Provide the (x, y) coordinate of the cell's center where the given text is located.  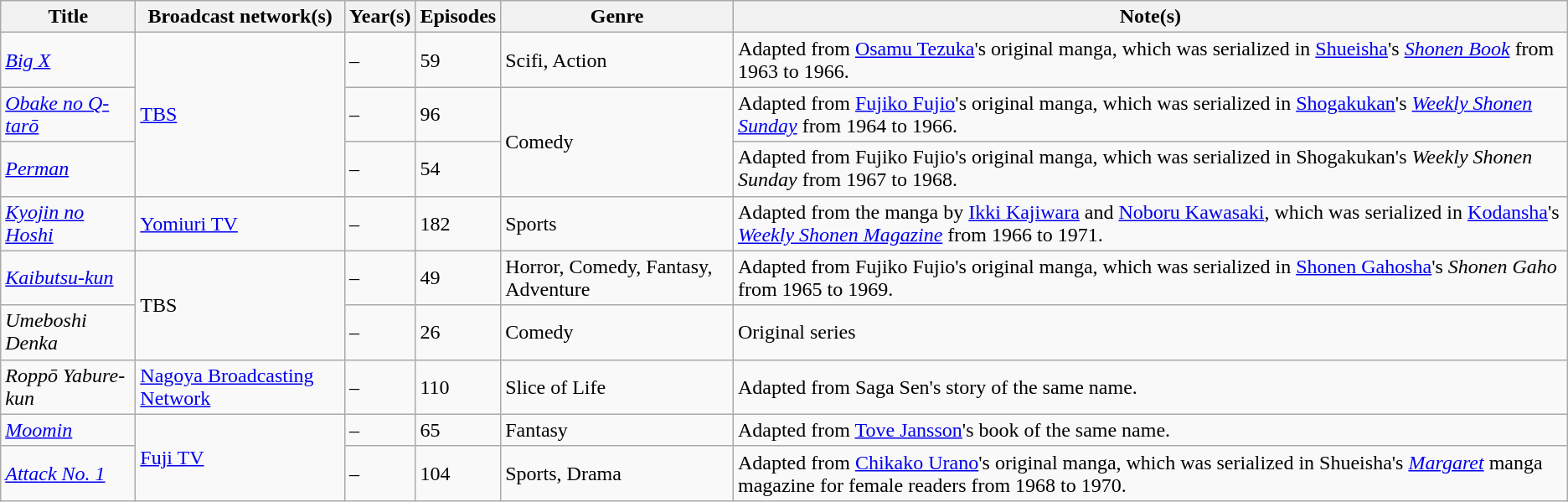
26 (458, 332)
Original series (1150, 332)
Adapted from Fujiko Fujio's original manga, which was serialized in Shonen Gahosha's Shonen Gaho from 1965 to 1969. (1150, 278)
Nagoya Broadcasting Network (240, 387)
Yomiuri TV (240, 223)
Slice of Life (617, 387)
49 (458, 278)
Adapted from Saga Sen's story of the same name. (1150, 387)
65 (458, 430)
Sports, Drama (617, 473)
104 (458, 473)
Adapted from the manga by Ikki Kajiwara and Noboru Kawasaki, which was serialized in Kodansha's Weekly Shonen Magazine from 1966 to 1971. (1150, 223)
110 (458, 387)
182 (458, 223)
Big X (69, 60)
Attack No. 1 (69, 473)
Genre (617, 17)
Obake no Q-tarō (69, 114)
Adapted from Fujiko Fujio's original manga, which was serialized in Shogakukan's Weekly Shonen Sunday from 1967 to 1968. (1150, 169)
Title (69, 17)
Adapted from Fujiko Fujio's original manga, which was serialized in Shogakukan's Weekly Shonen Sunday from 1964 to 1966. (1150, 114)
Adapted from Tove Jansson's book of the same name. (1150, 430)
Note(s) (1150, 17)
Episodes (458, 17)
Fantasy (617, 430)
Umeboshi Denka (69, 332)
96 (458, 114)
Fuji TV (240, 458)
Scifi, Action (617, 60)
Kaibutsu-kun (69, 278)
Adapted from Chikako Urano's original manga, which was serialized in Shueisha's Margaret manga magazine for female readers from 1968 to 1970. (1150, 473)
Kyojin no Hoshi (69, 223)
Broadcast network(s) (240, 17)
Adapted from Osamu Tezuka's original manga, which was serialized in Shueisha's Shonen Book from 1963 to 1966. (1150, 60)
Perman (69, 169)
Sports (617, 223)
59 (458, 60)
54 (458, 169)
Roppō Yabure-kun (69, 387)
Horror, Comedy, Fantasy, Adventure (617, 278)
Year(s) (380, 17)
Moomin (69, 430)
